Capture the cell that displays the provided text and extract its (X, Y) central coordinate. 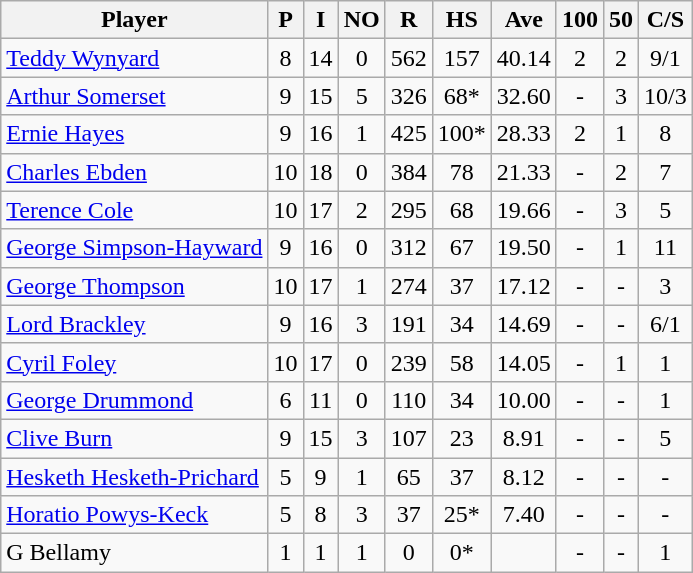
326 (408, 96)
6 (286, 400)
23 (462, 438)
14 (320, 58)
295 (408, 210)
I (320, 20)
C/S (665, 20)
67 (462, 248)
P (286, 20)
Lord Brackley (134, 324)
NO (362, 20)
68* (462, 96)
Player (134, 20)
Cyril Foley (134, 362)
8.91 (524, 438)
Arthur Somerset (134, 96)
191 (408, 324)
Ernie Hayes (134, 134)
0* (462, 553)
65 (408, 477)
107 (408, 438)
274 (408, 286)
7.40 (524, 515)
14.69 (524, 324)
25* (462, 515)
Charles Ebden (134, 172)
7 (665, 172)
8.12 (524, 477)
384 (408, 172)
Teddy Wynyard (134, 58)
312 (408, 248)
R (408, 20)
100* (462, 134)
6/1 (665, 324)
110 (408, 400)
Ave (524, 20)
Hesketh Hesketh-Prichard (134, 477)
40.14 (524, 58)
10/3 (665, 96)
562 (408, 58)
G Bellamy (134, 553)
19.50 (524, 248)
George Drummond (134, 400)
Horatio Powys-Keck (134, 515)
21.33 (524, 172)
10.00 (524, 400)
100 (580, 20)
58 (462, 362)
18 (320, 172)
HS (462, 20)
19.66 (524, 210)
28.33 (524, 134)
68 (462, 210)
32.60 (524, 96)
Clive Burn (134, 438)
George Thompson (134, 286)
78 (462, 172)
239 (408, 362)
Terence Cole (134, 210)
17.12 (524, 286)
425 (408, 134)
George Simpson-Hayward (134, 248)
50 (620, 20)
14.05 (524, 362)
157 (462, 58)
9/1 (665, 58)
